Return the [x, y] coordinate for the center point of the cell that contains the specified text.  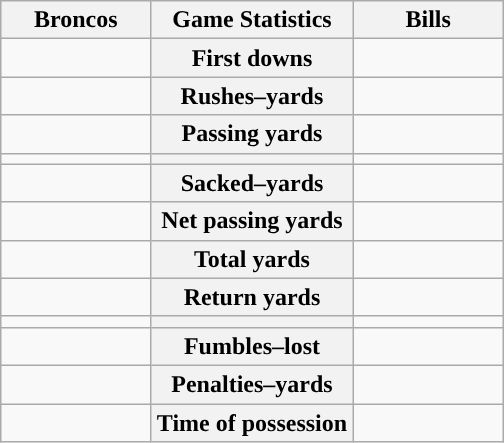
Time of possession [252, 423]
Total yards [252, 259]
Broncos [76, 20]
Rushes–yards [252, 96]
Net passing yards [252, 221]
Passing yards [252, 134]
Fumbles–lost [252, 346]
Bills [428, 20]
First downs [252, 58]
Return yards [252, 297]
Penalties–yards [252, 384]
Game Statistics [252, 20]
Sacked–yards [252, 183]
